Provide the [x, y] coordinate of the cell's center where the given text is located.  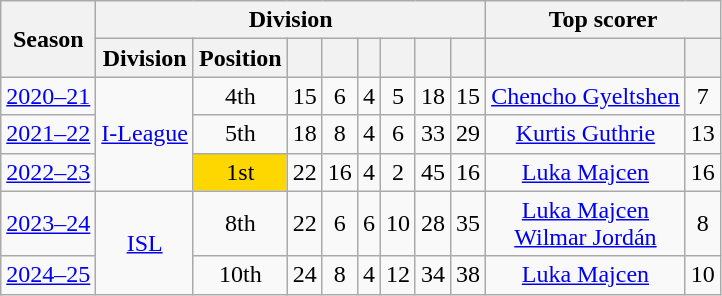
5 [398, 96]
24 [304, 275]
35 [468, 224]
Chencho Gyeltshen [586, 96]
5th [240, 134]
12 [398, 275]
Season [48, 39]
8th [240, 224]
7 [702, 96]
38 [468, 275]
2022–23 [48, 172]
Kurtis Guthrie [586, 134]
I-League [145, 134]
Position [240, 58]
2023–24 [48, 224]
1st [240, 172]
2024–25 [48, 275]
28 [432, 224]
45 [432, 172]
2021–22 [48, 134]
Luka Majcen Wilmar Jordán [586, 224]
13 [702, 134]
34 [432, 275]
4th [240, 96]
2020–21 [48, 96]
ISL [145, 242]
Top scorer [604, 20]
33 [432, 134]
10th [240, 275]
2 [398, 172]
29 [468, 134]
